For the text-containing cell, return its midpoint in [x, y] coordinate format. 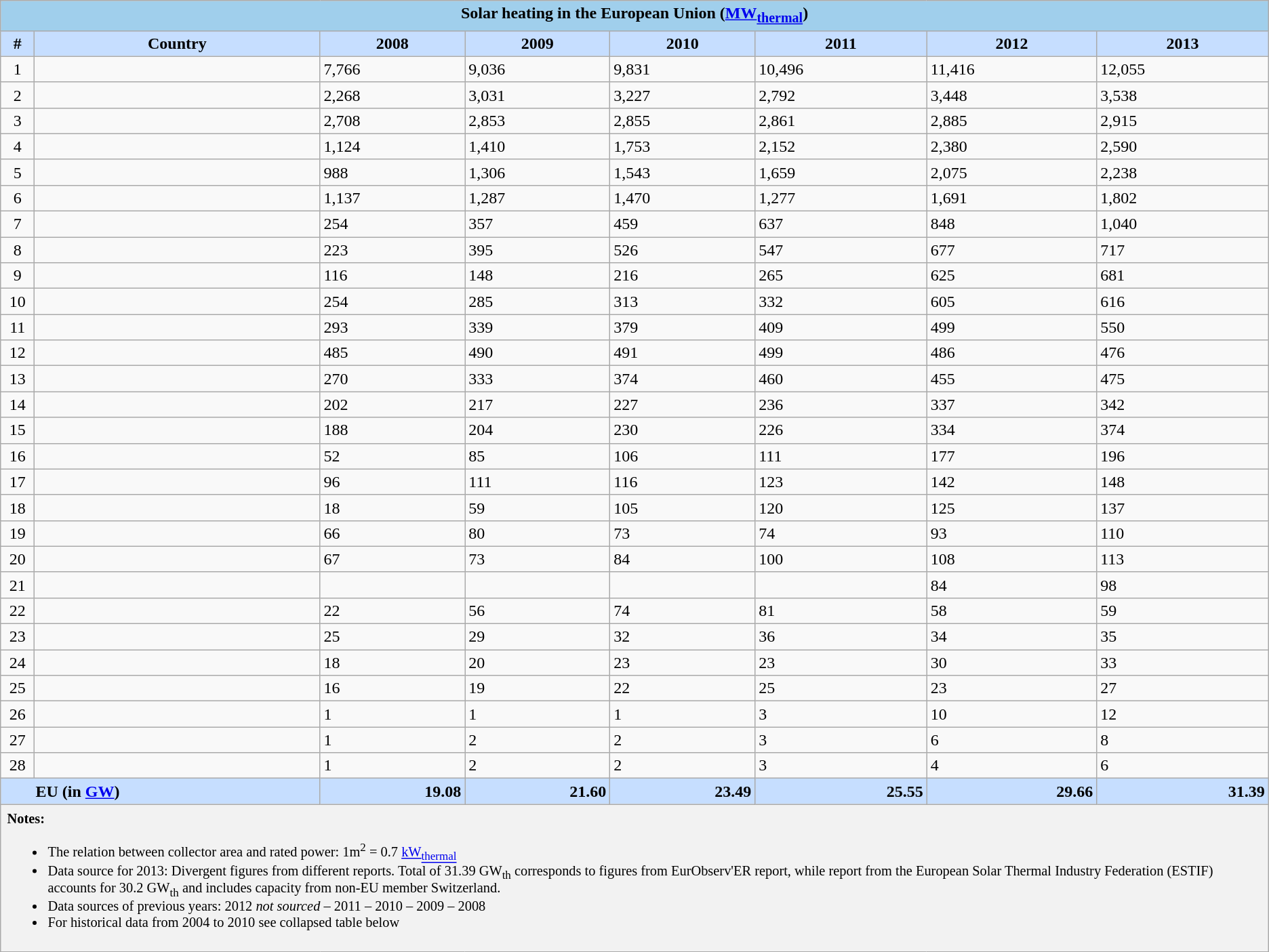
2009 [538, 43]
3,538 [1183, 95]
379 [683, 327]
285 [538, 302]
67 [392, 559]
1,306 [538, 172]
2,915 [1183, 121]
526 [683, 250]
142 [1011, 482]
93 [1011, 533]
333 [538, 379]
80 [538, 533]
56 [538, 610]
3,031 [538, 95]
2008 [392, 43]
137 [1183, 508]
230 [683, 430]
33 [1183, 663]
108 [1011, 559]
13 [18, 379]
2011 [841, 43]
34 [1011, 637]
7,766 [392, 69]
2,708 [392, 121]
625 [1011, 276]
35 [1183, 637]
1,470 [683, 198]
270 [392, 379]
717 [1183, 250]
1,410 [538, 146]
29 [538, 637]
1,802 [1183, 198]
223 [392, 250]
9 [18, 276]
32 [683, 637]
28 [18, 766]
1,753 [683, 146]
21 [18, 585]
21.60 [538, 791]
105 [683, 508]
475 [1183, 379]
9,831 [683, 69]
10,496 [841, 69]
460 [841, 379]
2,853 [538, 121]
459 [683, 224]
110 [1183, 533]
113 [1183, 559]
2013 [1183, 43]
848 [1011, 224]
23.49 [683, 791]
2010 [683, 43]
15 [18, 430]
491 [683, 353]
1,691 [1011, 198]
36 [841, 637]
106 [683, 456]
395 [538, 250]
293 [392, 327]
24 [18, 663]
2012 [1011, 43]
490 [538, 353]
196 [1183, 456]
485 [392, 353]
605 [1011, 302]
409 [841, 327]
96 [392, 482]
52 [392, 456]
177 [1011, 456]
227 [683, 405]
66 [392, 533]
547 [841, 250]
1,287 [538, 198]
2,238 [1183, 172]
EU (in GW) [160, 791]
1,137 [392, 198]
58 [1011, 610]
26 [18, 714]
334 [1011, 430]
125 [1011, 508]
486 [1011, 353]
313 [683, 302]
550 [1183, 327]
988 [392, 172]
29.66 [1011, 791]
14 [18, 405]
476 [1183, 353]
216 [683, 276]
2,152 [841, 146]
2,861 [841, 121]
337 [1011, 405]
31.39 [1183, 791]
9,036 [538, 69]
2,590 [1183, 146]
123 [841, 482]
265 [841, 276]
85 [538, 456]
2,792 [841, 95]
236 [841, 405]
616 [1183, 302]
339 [538, 327]
217 [538, 405]
681 [1183, 276]
Country [178, 43]
7 [18, 224]
637 [841, 224]
2,885 [1011, 121]
1,040 [1183, 224]
342 [1183, 405]
1,277 [841, 198]
2,268 [392, 95]
2,380 [1011, 146]
81 [841, 610]
202 [392, 405]
1,124 [392, 146]
204 [538, 430]
188 [392, 430]
226 [841, 430]
357 [538, 224]
25.55 [841, 791]
98 [1183, 585]
30 [1011, 663]
17 [18, 482]
332 [841, 302]
5 [18, 172]
19.08 [392, 791]
2,075 [1011, 172]
11 [18, 327]
1,659 [841, 172]
677 [1011, 250]
3,448 [1011, 95]
120 [841, 508]
Solar heating in the European Union (MWthermal) [634, 16]
1,543 [683, 172]
11,416 [1011, 69]
# [18, 43]
12,055 [1183, 69]
2,855 [683, 121]
3,227 [683, 95]
455 [1011, 379]
100 [841, 559]
